Return (x, y) of the center of cell containing provided text 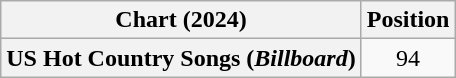
94 (408, 58)
Chart (2024) (181, 20)
Position (408, 20)
US Hot Country Songs (Billboard) (181, 58)
